Return the (X, Y) coordinate for the center point of the cell that contains the specified text.  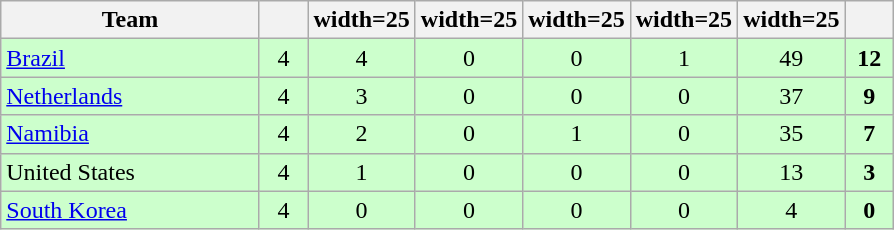
Namibia (130, 134)
49 (792, 58)
37 (792, 96)
13 (792, 172)
9 (870, 96)
South Korea (130, 210)
Team (130, 20)
Brazil (130, 58)
35 (792, 134)
12 (870, 58)
United States (130, 172)
Netherlands (130, 96)
2 (362, 134)
7 (870, 134)
